Identify which cell holds the provided text, then report its (X, Y) central coordinate. 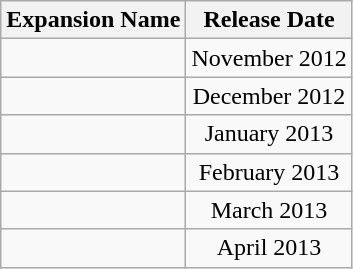
Release Date (269, 20)
November 2012 (269, 58)
February 2013 (269, 172)
December 2012 (269, 96)
January 2013 (269, 134)
April 2013 (269, 248)
March 2013 (269, 210)
Expansion Name (94, 20)
